Find where the given text appears and provide that cell's center as [x, y] coordinate. 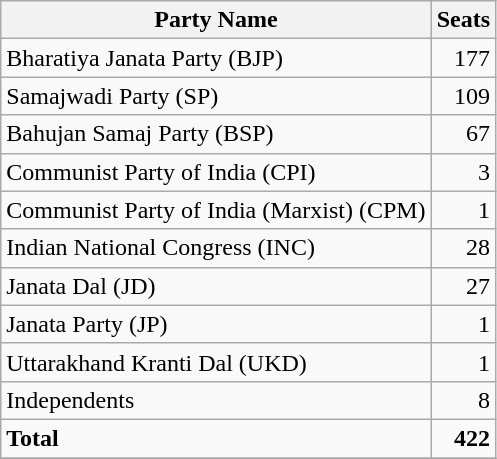
Communist Party of India (Marxist) (CPM) [216, 210]
Independents [216, 400]
109 [463, 96]
Indian National Congress (INC) [216, 248]
27 [463, 286]
Samajwadi Party (SP) [216, 96]
Communist Party of India (CPI) [216, 172]
Uttarakhand Kranti Dal (UKD) [216, 362]
Bharatiya Janata Party (BJP) [216, 58]
177 [463, 58]
Party Name [216, 20]
Total [216, 438]
67 [463, 134]
3 [463, 172]
422 [463, 438]
Bahujan Samaj Party (BSP) [216, 134]
Seats [463, 20]
Janata Party (JP) [216, 324]
8 [463, 400]
Janata Dal (JD) [216, 286]
28 [463, 248]
